Output the [X, Y] coordinate of the center of the cell containing the given text.  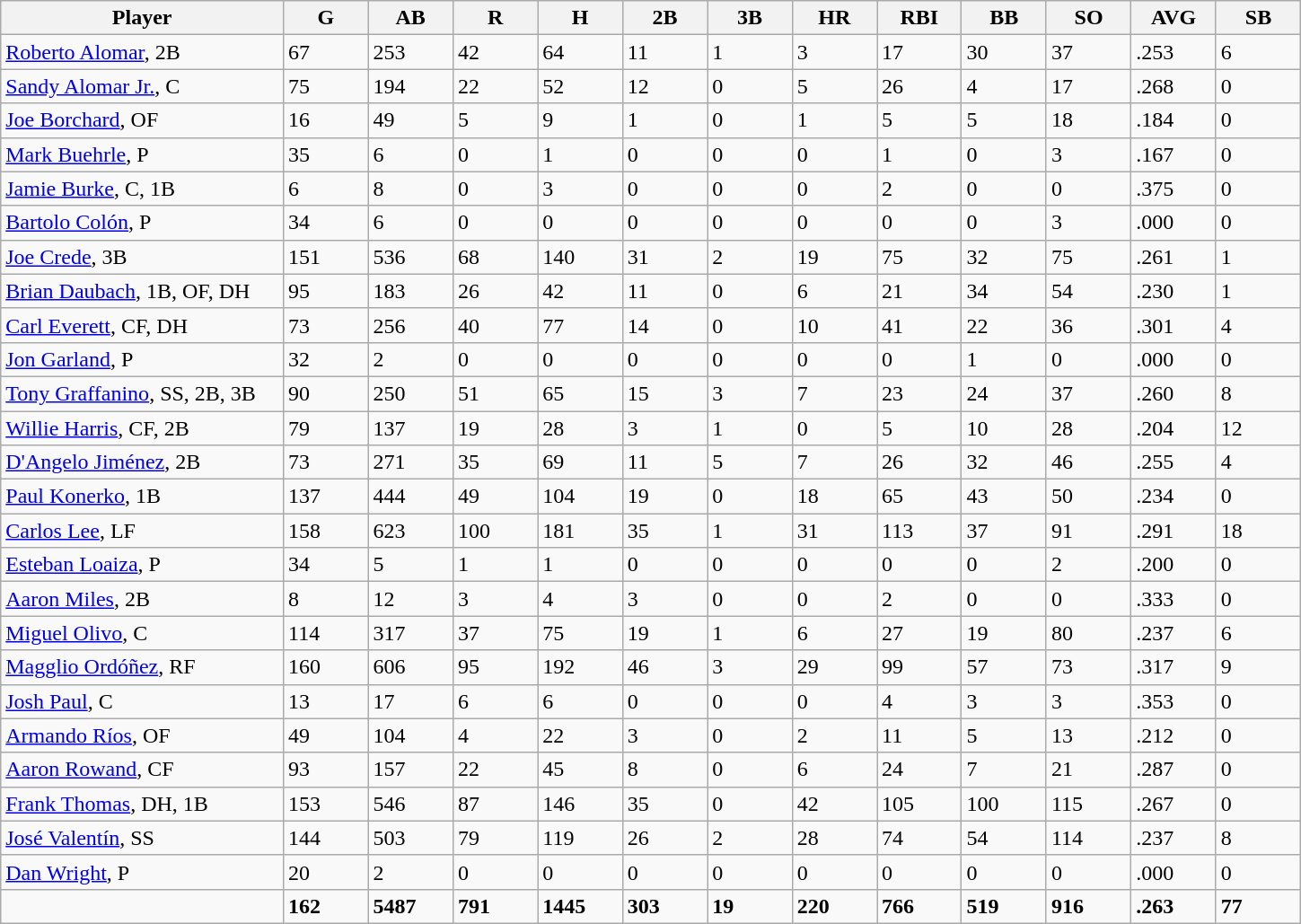
151 [326, 257]
Willie Harris, CF, 2B [142, 428]
113 [919, 531]
Player [142, 18]
30 [1004, 52]
183 [410, 291]
606 [410, 667]
140 [580, 257]
766 [919, 906]
Brian Daubach, 1B, OF, DH [142, 291]
Dan Wright, P [142, 872]
80 [1088, 633]
15 [664, 393]
.263 [1174, 906]
Miguel Olivo, C [142, 633]
.200 [1174, 565]
.253 [1174, 52]
.291 [1174, 531]
194 [410, 86]
.353 [1174, 701]
623 [410, 531]
Carlos Lee, LF [142, 531]
Mark Buehrle, P [142, 154]
52 [580, 86]
303 [664, 906]
91 [1088, 531]
153 [326, 804]
.184 [1174, 120]
157 [410, 770]
536 [410, 257]
SB [1259, 18]
.268 [1174, 86]
G [326, 18]
HR [834, 18]
220 [834, 906]
.287 [1174, 770]
Sandy Alomar Jr., C [142, 86]
.267 [1174, 804]
Esteban Loaiza, P [142, 565]
.333 [1174, 599]
41 [919, 325]
444 [410, 497]
Paul Konerko, 1B [142, 497]
144 [326, 838]
36 [1088, 325]
64 [580, 52]
20 [326, 872]
.230 [1174, 291]
.301 [1174, 325]
160 [326, 667]
23 [919, 393]
Josh Paul, C [142, 701]
14 [664, 325]
43 [1004, 497]
105 [919, 804]
Aaron Miles, 2B [142, 599]
Jon Garland, P [142, 359]
146 [580, 804]
546 [410, 804]
90 [326, 393]
87 [495, 804]
27 [919, 633]
Aaron Rowand, CF [142, 770]
H [580, 18]
.261 [1174, 257]
.167 [1174, 154]
57 [1004, 667]
Magglio Ordóñez, RF [142, 667]
.255 [1174, 462]
181 [580, 531]
250 [410, 393]
158 [326, 531]
69 [580, 462]
791 [495, 906]
519 [1004, 906]
5487 [410, 906]
317 [410, 633]
Armando Ríos, OF [142, 735]
256 [410, 325]
1445 [580, 906]
Bartolo Colón, P [142, 223]
99 [919, 667]
AB [410, 18]
16 [326, 120]
45 [580, 770]
AVG [1174, 18]
.375 [1174, 189]
503 [410, 838]
3B [750, 18]
2B [664, 18]
253 [410, 52]
119 [580, 838]
Joe Crede, 3B [142, 257]
Carl Everett, CF, DH [142, 325]
BB [1004, 18]
916 [1088, 906]
RBI [919, 18]
67 [326, 52]
Joe Borchard, OF [142, 120]
Roberto Alomar, 2B [142, 52]
192 [580, 667]
José Valentín, SS [142, 838]
R [495, 18]
Tony Graffanino, SS, 2B, 3B [142, 393]
93 [326, 770]
115 [1088, 804]
74 [919, 838]
271 [410, 462]
D'Angelo Jiménez, 2B [142, 462]
.204 [1174, 428]
Jamie Burke, C, 1B [142, 189]
50 [1088, 497]
.234 [1174, 497]
162 [326, 906]
.317 [1174, 667]
SO [1088, 18]
.260 [1174, 393]
51 [495, 393]
Frank Thomas, DH, 1B [142, 804]
68 [495, 257]
.212 [1174, 735]
29 [834, 667]
40 [495, 325]
